Provide the [x, y] coordinate of the cell's center where the given text is located.  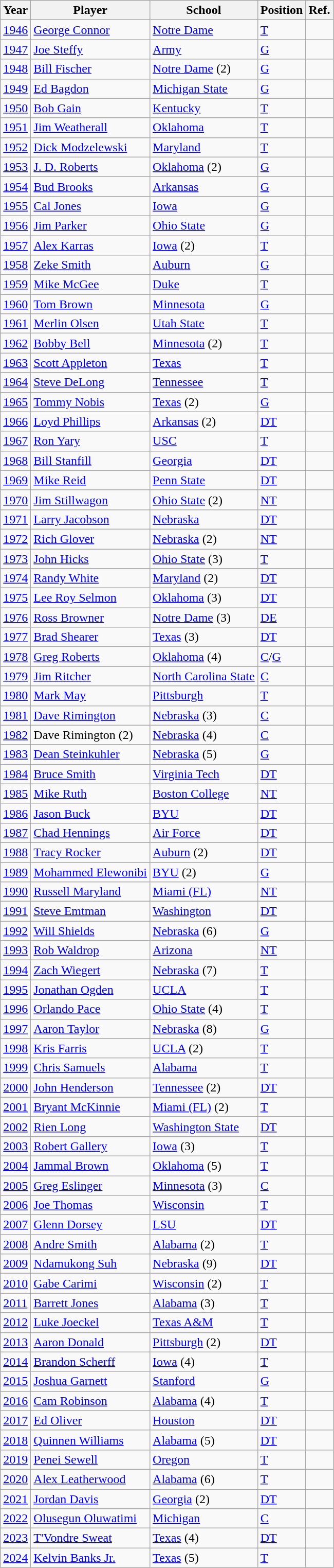
John Henderson [90, 1087]
Utah State [204, 324]
Nebraska (4) [204, 735]
1992 [15, 931]
2003 [15, 1146]
Georgia [204, 461]
Andre Smith [90, 1244]
Mike Ruth [90, 794]
2022 [15, 1519]
DE [282, 618]
2023 [15, 1538]
USC [204, 441]
Alabama (6) [204, 1479]
C/G [282, 657]
1985 [15, 794]
Maryland [204, 147]
School [204, 10]
1964 [15, 382]
Nebraska (2) [204, 539]
1973 [15, 558]
Dean Steinkuhler [90, 754]
1968 [15, 461]
Larry Jacobson [90, 519]
Oklahoma (3) [204, 598]
1965 [15, 402]
Jim Ritcher [90, 676]
2007 [15, 1225]
1954 [15, 186]
Rien Long [90, 1126]
Tennessee [204, 382]
Merlin Olsen [90, 324]
Oklahoma (5) [204, 1166]
1980 [15, 696]
Washington [204, 911]
BYU [204, 813]
Player [90, 10]
Zach Wiegert [90, 970]
1974 [15, 578]
Ed Oliver [90, 1420]
Bobby Bell [90, 343]
Iowa (3) [204, 1146]
Joe Steffy [90, 49]
Iowa (4) [204, 1362]
1959 [15, 285]
Houston [204, 1420]
Auburn [204, 265]
Brandon Scherff [90, 1362]
1951 [15, 128]
Scott Appleton [90, 363]
LSU [204, 1225]
Boston College [204, 794]
Minnesota (2) [204, 343]
Alabama (5) [204, 1440]
Will Shields [90, 931]
Mike McGee [90, 285]
1956 [15, 225]
Mike Reid [90, 480]
Oklahoma (4) [204, 657]
Oregon [204, 1459]
1986 [15, 813]
Iowa (2) [204, 245]
Nebraska (8) [204, 1029]
Washington State [204, 1126]
Cam Robinson [90, 1401]
2005 [15, 1185]
Chad Hennings [90, 833]
Penn State [204, 480]
Jim Parker [90, 225]
Russell Maryland [90, 892]
2020 [15, 1479]
1955 [15, 206]
J. D. Roberts [90, 167]
2002 [15, 1126]
1950 [15, 108]
Ohio State (3) [204, 558]
1994 [15, 970]
Aaron Donald [90, 1342]
Jim Stillwagon [90, 500]
Gabe Carimi [90, 1283]
1990 [15, 892]
Notre Dame (2) [204, 69]
1946 [15, 30]
2021 [15, 1499]
1960 [15, 304]
Bruce Smith [90, 774]
Wisconsin [204, 1205]
1975 [15, 598]
Bryant McKinnie [90, 1107]
2019 [15, 1459]
T'Vondre Sweat [90, 1538]
Nebraska (7) [204, 970]
Aaron Taylor [90, 1029]
BYU (2) [204, 872]
Wisconsin (2) [204, 1283]
Alex Karras [90, 245]
Tommy Nobis [90, 402]
2024 [15, 1558]
2014 [15, 1362]
Greg Eslinger [90, 1185]
Zeke Smith [90, 265]
Ed Bagdon [90, 89]
Nebraska (3) [204, 715]
2008 [15, 1244]
Rich Glover [90, 539]
Orlando Pace [90, 1009]
2017 [15, 1420]
1976 [15, 618]
2010 [15, 1283]
Kentucky [204, 108]
Air Force [204, 833]
1963 [15, 363]
Alabama (2) [204, 1244]
Michigan [204, 1519]
2013 [15, 1342]
Texas (2) [204, 402]
Minnesota [204, 304]
Texas (4) [204, 1538]
Texas A&M [204, 1323]
Tracy Rocker [90, 852]
1962 [15, 343]
2012 [15, 1323]
UCLA (2) [204, 1048]
Michigan State [204, 89]
1949 [15, 89]
UCLA [204, 990]
Oklahoma (2) [204, 167]
Ref. [320, 10]
1979 [15, 676]
Georgia (2) [204, 1499]
George Connor [90, 30]
Pittsburgh [204, 696]
1972 [15, 539]
Nebraska [204, 519]
1967 [15, 441]
1978 [15, 657]
Duke [204, 285]
Year [15, 10]
2006 [15, 1205]
Texas [204, 363]
Jim Weatherall [90, 128]
Dave Rimington [90, 715]
Jason Buck [90, 813]
1988 [15, 852]
Randy White [90, 578]
1961 [15, 324]
1987 [15, 833]
Nebraska (6) [204, 931]
2016 [15, 1401]
Notre Dame [204, 30]
Auburn (2) [204, 852]
Position [282, 10]
2001 [15, 1107]
Tennessee (2) [204, 1087]
Bob Gain [90, 108]
Olusegun Oluwatimi [90, 1519]
Alex Leatherwood [90, 1479]
Chris Samuels [90, 1068]
Ohio State (2) [204, 500]
1958 [15, 265]
Miami (FL) [204, 892]
Jordan Davis [90, 1499]
Alabama (4) [204, 1401]
Army [204, 49]
Kris Farris [90, 1048]
Arizona [204, 950]
1953 [15, 167]
Steve Emtman [90, 911]
Luke Joeckel [90, 1323]
1984 [15, 774]
Mohammed Elewonibi [90, 872]
Robert Gallery [90, 1146]
1971 [15, 519]
Nebraska (5) [204, 754]
Ndamukong Suh [90, 1264]
Penei Sewell [90, 1459]
1996 [15, 1009]
1998 [15, 1048]
2009 [15, 1264]
Ross Browner [90, 618]
1993 [15, 950]
2000 [15, 1087]
1977 [15, 637]
1982 [15, 735]
1991 [15, 911]
Bill Fischer [90, 69]
1981 [15, 715]
2004 [15, 1166]
Pittsburgh (2) [204, 1342]
Tom Brown [90, 304]
2018 [15, 1440]
Joe Thomas [90, 1205]
Kelvin Banks Jr. [90, 1558]
1957 [15, 245]
Ohio State [204, 225]
Alabama (3) [204, 1303]
Greg Roberts [90, 657]
Quinnen Williams [90, 1440]
Dave Rimington (2) [90, 735]
2011 [15, 1303]
Ohio State (4) [204, 1009]
Glenn Dorsey [90, 1225]
1997 [15, 1029]
Bill Stanfill [90, 461]
1969 [15, 480]
1947 [15, 49]
Minnesota (3) [204, 1185]
Arkansas [204, 186]
Steve DeLong [90, 382]
Alabama [204, 1068]
1989 [15, 872]
Jammal Brown [90, 1166]
Ron Yary [90, 441]
1999 [15, 1068]
Mark May [90, 696]
Maryland (2) [204, 578]
Lee Roy Selmon [90, 598]
Brad Shearer [90, 637]
Notre Dame (3) [204, 618]
Texas (5) [204, 1558]
1952 [15, 147]
Jonathan Ogden [90, 990]
1970 [15, 500]
Barrett Jones [90, 1303]
North Carolina State [204, 676]
Joshua Garnett [90, 1381]
Rob Waldrop [90, 950]
Nebraska (9) [204, 1264]
1983 [15, 754]
Cal Jones [90, 206]
John Hicks [90, 558]
Bud Brooks [90, 186]
Texas (3) [204, 637]
Oklahoma [204, 128]
Iowa [204, 206]
1948 [15, 69]
Arkansas (2) [204, 421]
2015 [15, 1381]
1995 [15, 990]
Loyd Phillips [90, 421]
Virginia Tech [204, 774]
1966 [15, 421]
Miami (FL) (2) [204, 1107]
Dick Modzelewski [90, 147]
Stanford [204, 1381]
